Pinpoint the cell where the given text exists, returning its [X, Y] midpoint coordinate. 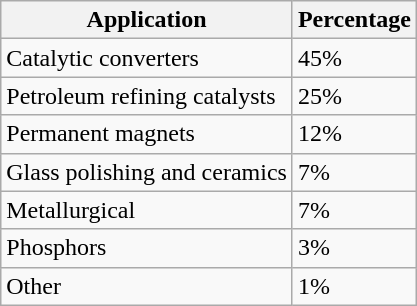
Phosphors [147, 248]
Glass polishing and ceramics [147, 172]
Metallurgical [147, 210]
Permanent magnets [147, 134]
Petroleum refining catalysts [147, 96]
Catalytic converters [147, 58]
Other [147, 286]
Application [147, 20]
12% [354, 134]
1% [354, 286]
3% [354, 248]
45% [354, 58]
25% [354, 96]
Percentage [354, 20]
